Extract the [x, y] coordinate from the center of the cell holding the provided text.  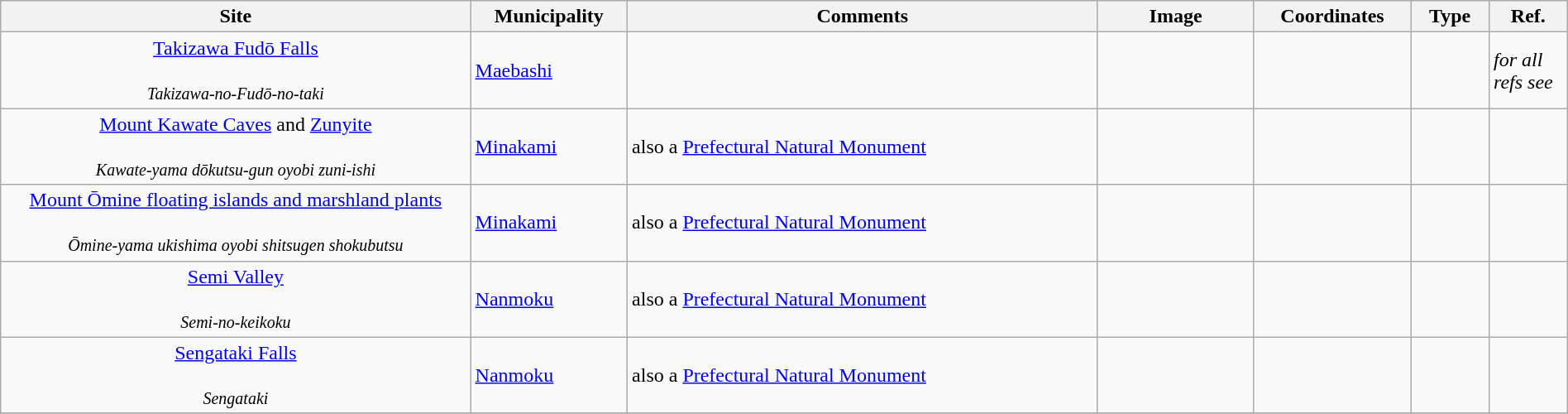
Comments [863, 17]
Ref. [1528, 17]
Municipality [549, 17]
Type [1451, 17]
Image [1176, 17]
Site [236, 17]
Coordinates [1331, 17]
Takizawa Fudō FallsTakizawa-no-Fudō-no-taki [236, 70]
Mount Ōmine floating islands and marshland plantsŌmine-yama ukishima oyobi shitsugen shokubutsu [236, 223]
Sengataki FallsSengataki [236, 375]
Mount Kawate Caves and ZunyiteKawate-yama dōkutsu-gun oyobi zuni-ishi [236, 147]
Maebashi [549, 70]
Semi ValleySemi-no-keikoku [236, 299]
for all refs see [1528, 70]
